Detect which cell encompasses the target text, then output its [X, Y] center coordinate. 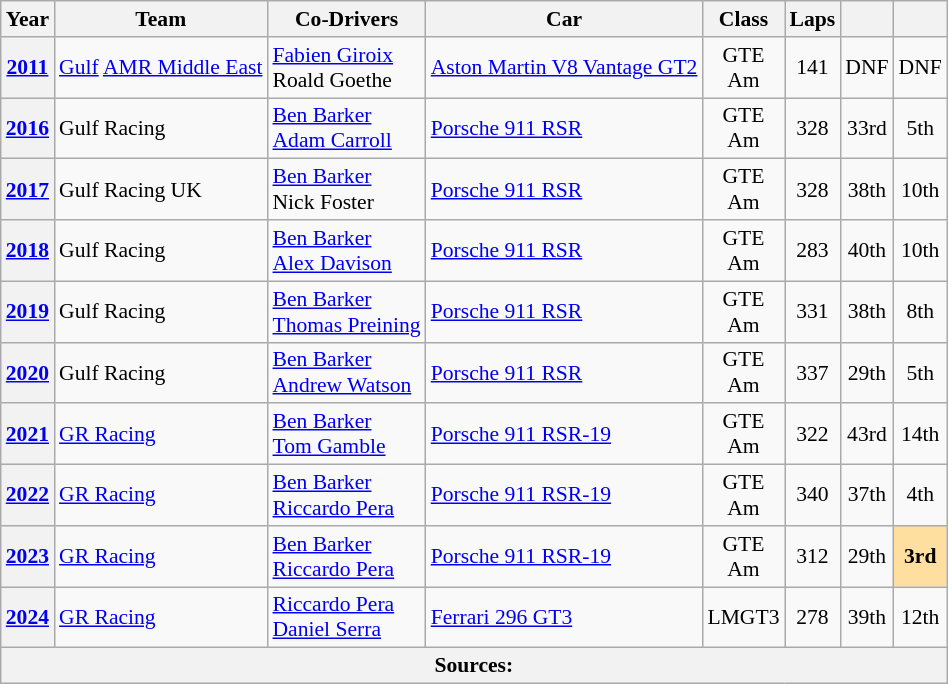
Riccardo Pera Daniel Serra [346, 618]
Sources: [474, 666]
2011 [28, 68]
Ben Barker Alex Davison [346, 250]
4th [920, 496]
Gulf Racing UK [160, 190]
Gulf AMR Middle East [160, 68]
37th [866, 496]
Team [160, 19]
278 [812, 618]
2016 [28, 128]
LMGT3 [743, 618]
2024 [28, 618]
337 [812, 372]
141 [812, 68]
33rd [866, 128]
Fabien Giroix Roald Goethe [346, 68]
Co-Drivers [346, 19]
3rd [920, 556]
Class [743, 19]
43rd [866, 434]
Ben Barker Tom Gamble [346, 434]
2018 [28, 250]
40th [866, 250]
Aston Martin V8 Vantage GT2 [564, 68]
340 [812, 496]
39th [866, 618]
Ben Barker Thomas Preining [346, 312]
Ben Barker Nick Foster [346, 190]
14th [920, 434]
331 [812, 312]
2017 [28, 190]
2020 [28, 372]
Laps [812, 19]
283 [812, 250]
Car [564, 19]
2022 [28, 496]
322 [812, 434]
12th [920, 618]
2021 [28, 434]
Ben Barker Andrew Watson [346, 372]
Year [28, 19]
2019 [28, 312]
Ferrari 296 GT3 [564, 618]
2023 [28, 556]
312 [812, 556]
8th [920, 312]
Ben Barker Adam Carroll [346, 128]
